Return the [x, y] coordinate for the center point of the cell that contains the specified text.  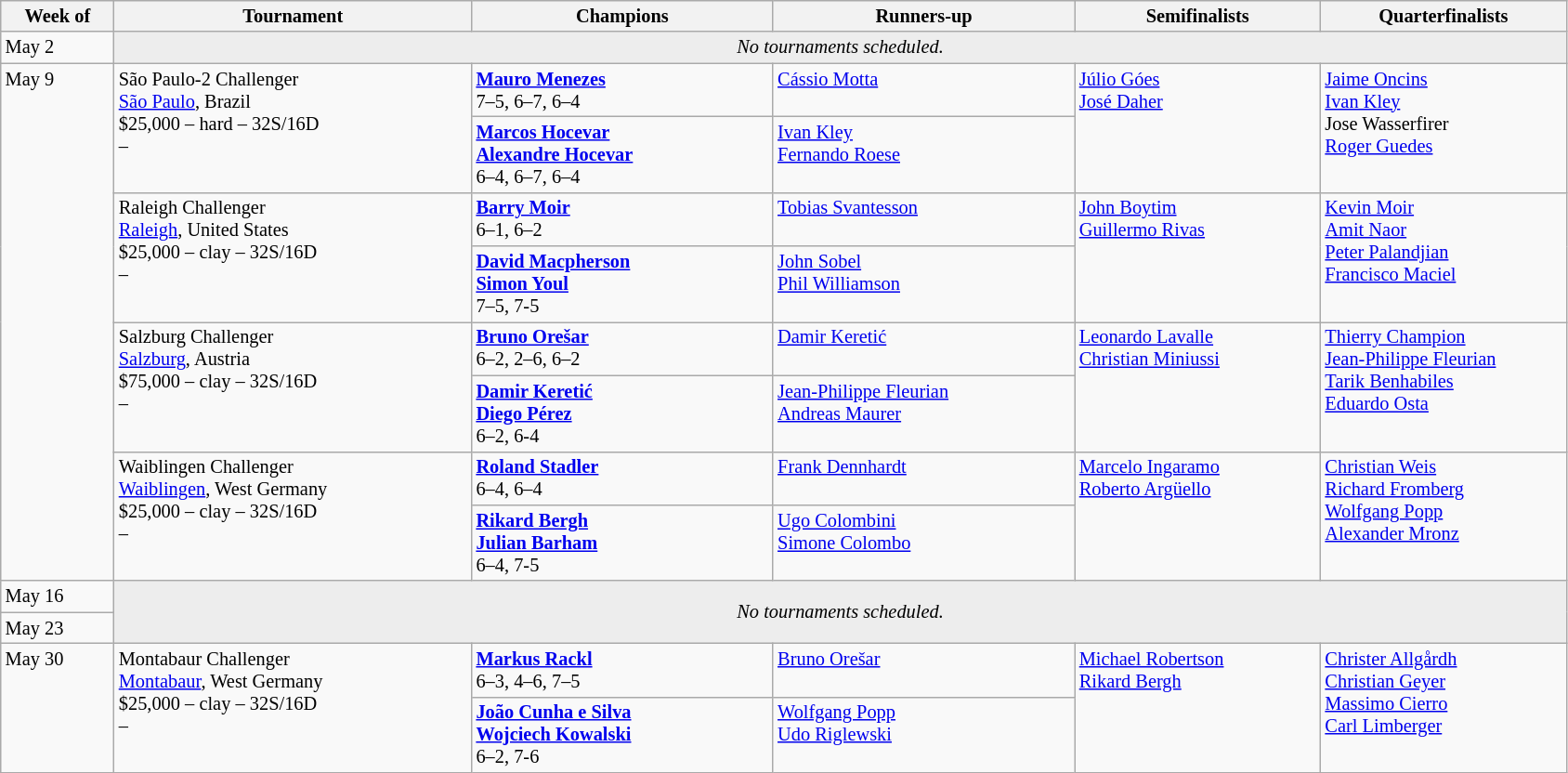
Markus Rackl 6–3, 4–6, 7–5 [622, 670]
João Cunha e Silva Wojciech Kowalski 6–2, 7-6 [622, 735]
Christer Allgårdh Christian Geyer Massimo Cierro Carl Limberger [1444, 708]
Runners-up [923, 16]
Semifinalists [1198, 16]
Damir Keretić [923, 348]
Tobias Svantesson [923, 219]
Júlio Góes José Daher [1198, 128]
Raleigh Challenger Raleigh, United States$25,000 – clay – 32S/16D – [294, 256]
May 23 [58, 628]
Bruno Orešar 6–2, 2–6, 6–2 [622, 348]
May 30 [58, 708]
Jaime Oncins Ivan Kley Jose Wasserfirer Roger Guedes [1444, 128]
Ivan Kley Fernando Roese [923, 154]
Mauro Menezes 7–5, 6–7, 6–4 [622, 90]
Christian Weis Richard Fromberg Wolfgang Popp Alexander Mronz [1444, 517]
Marcelo Ingaramo Roberto Argüello [1198, 517]
Kevin Moir Amit Naor Peter Palandjian Francisco Maciel [1444, 256]
Ugo Colombini Simone Colombo [923, 543]
Jean-Philippe Fleurian Andreas Maurer [923, 413]
Montabaur Challenger Montabaur, West Germany$25,000 – clay – 32S/16D – [294, 708]
Rikard Bergh Julian Barham 6–4, 7-5 [622, 543]
Thierry Champion Jean-Philippe Fleurian Tarik Benhabiles Eduardo Osta [1444, 386]
Roland Stadler 6–4, 6–4 [622, 478]
Salzburg Challenger Salzburg, Austria$75,000 – clay – 32S/16D – [294, 386]
John Sobel Phil Williamson [923, 284]
Damir Keretić Diego Pérez 6–2, 6-4 [622, 413]
Frank Dennhardt [923, 478]
May 16 [58, 596]
May 9 [58, 321]
Marcos Hocevar Alexandre Hocevar 6–4, 6–7, 6–4 [622, 154]
Tournament [294, 16]
Wolfgang Popp Udo Riglewski [923, 735]
Leonardo Lavalle Christian Miniussi [1198, 386]
Quarterfinalists [1444, 16]
Barry Moir 6–1, 6–2 [622, 219]
John Boytim Guillermo Rivas [1198, 256]
Champions [622, 16]
Week of [58, 16]
May 2 [58, 47]
David Macpherson Simon Youl 7–5, 7-5 [622, 284]
Michael Robertson Rikard Bergh [1198, 708]
Bruno Orešar [923, 670]
São Paulo-2 Challenger São Paulo, Brazil$25,000 – hard – 32S/16D – [294, 128]
Cássio Motta [923, 90]
Waiblingen Challenger Waiblingen, West Germany$25,000 – clay – 32S/16D – [294, 517]
